Return the (x, y) coordinate for the center point of the cell that contains the specified text.  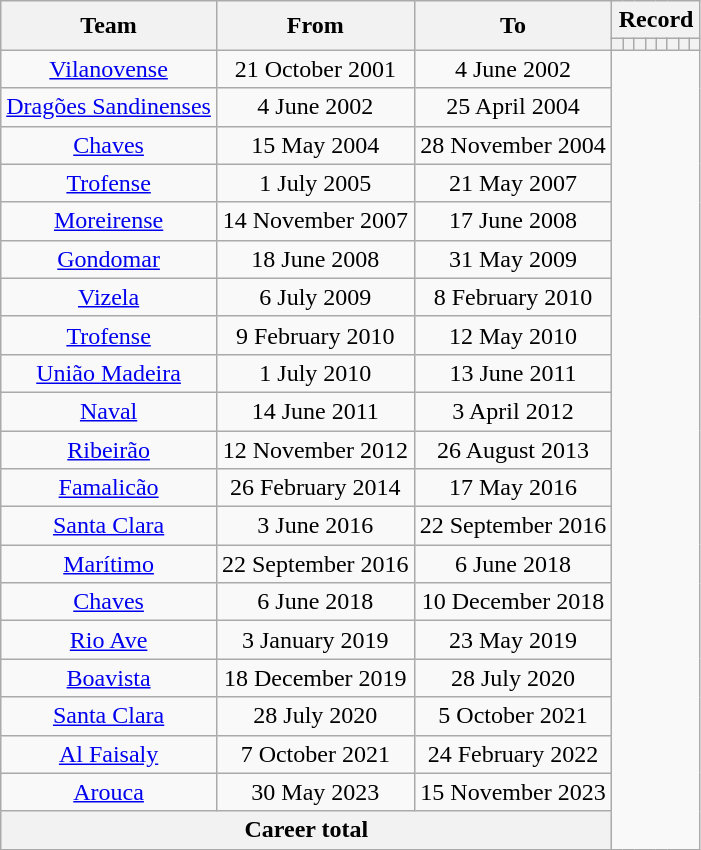
Naval (109, 411)
17 May 2016 (513, 488)
3 January 2019 (315, 640)
To (513, 26)
Record (656, 20)
Arouca (109, 792)
Dragões Sandinenses (109, 107)
15 November 2023 (513, 792)
Career total (306, 830)
Vizela (109, 297)
13 June 2011 (513, 373)
3 April 2012 (513, 411)
26 February 2014 (315, 488)
Famalicão (109, 488)
30 May 2023 (315, 792)
Rio Ave (109, 640)
3 June 2016 (315, 526)
24 February 2022 (513, 754)
18 June 2008 (315, 259)
31 May 2009 (513, 259)
15 May 2004 (315, 145)
26 August 2013 (513, 449)
25 April 2004 (513, 107)
17 June 2008 (513, 221)
9 February 2010 (315, 335)
5 October 2021 (513, 716)
Boavista (109, 678)
18 December 2019 (315, 678)
Moreirense (109, 221)
21 May 2007 (513, 183)
7 October 2021 (315, 754)
Gondomar (109, 259)
União Madeira (109, 373)
6 July 2009 (315, 297)
1 July 2005 (315, 183)
14 November 2007 (315, 221)
23 May 2019 (513, 640)
Vilanovense (109, 69)
Al Faisaly (109, 754)
Marítimo (109, 564)
12 May 2010 (513, 335)
Ribeirão (109, 449)
21 October 2001 (315, 69)
12 November 2012 (315, 449)
10 December 2018 (513, 602)
14 June 2011 (315, 411)
28 November 2004 (513, 145)
From (315, 26)
Team (109, 26)
1 July 2010 (315, 373)
8 February 2010 (513, 297)
